Identify which cell holds the provided text, then report its [X, Y] central coordinate. 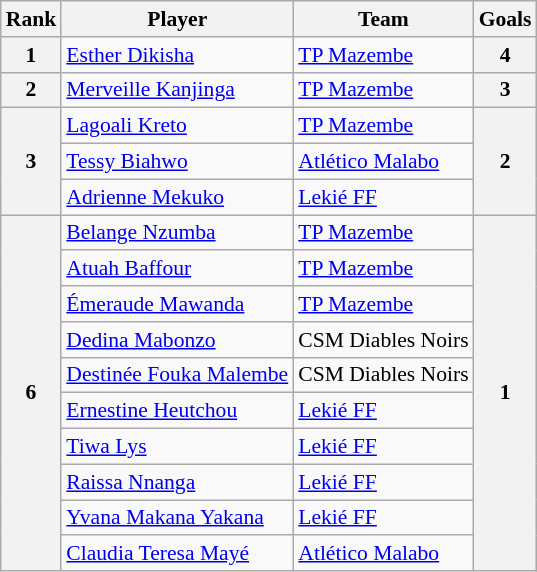
Tiwa Lys [177, 447]
Adrienne Mekuko [177, 197]
Ernestine Heutchou [177, 411]
Esther Dikisha [177, 55]
Destinée Fouka Malembe [177, 375]
Merveille Kanjinga [177, 90]
6 [32, 393]
Émeraude Mawanda [177, 304]
Belange Nzumba [177, 233]
Player [177, 19]
Yvana Makana Yakana [177, 518]
Raissa Nnanga [177, 482]
Goals [506, 19]
4 [506, 55]
Team [383, 19]
Lagoali Kreto [177, 126]
Claudia Teresa Mayé [177, 554]
Dedina Mabonzo [177, 340]
Atuah Baffour [177, 269]
Rank [32, 19]
Tessy Biahwo [177, 162]
